From the cell containing the given text, extract its center point as (x, y) coordinate. 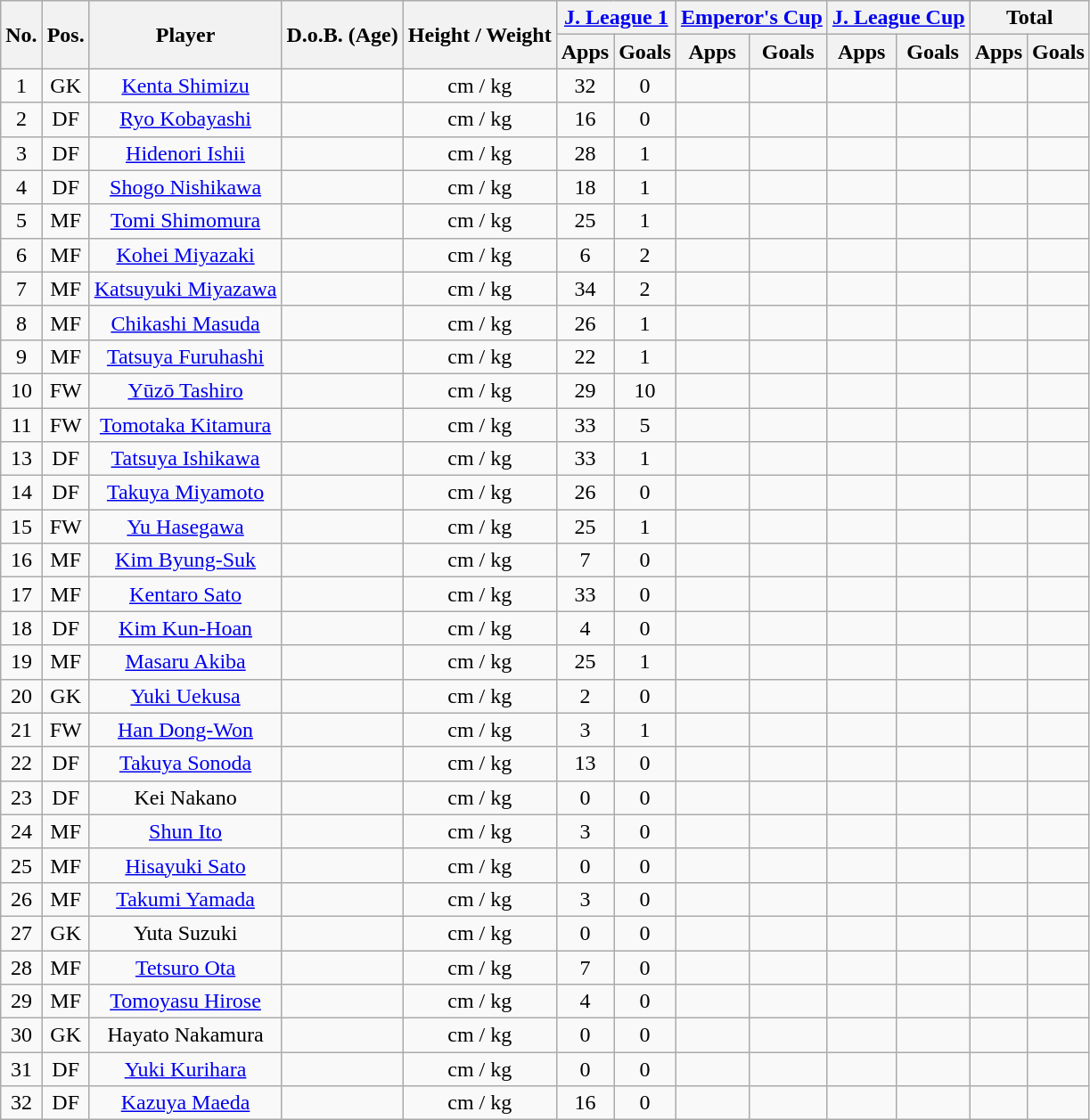
Yuki Uekusa (185, 696)
17 (21, 594)
Kazuya Maeda (185, 1103)
Yu Hasegawa (185, 527)
Tomoyasu Hirose (185, 1001)
Shogo Nishikawa (185, 187)
27 (21, 933)
Emperor's Cup (751, 18)
Takuya Sonoda (185, 764)
D.o.B. (Age) (342, 35)
15 (21, 527)
Pos. (66, 35)
20 (21, 696)
Kim Kun-Hoan (185, 628)
Tatsuya Ishikawa (185, 459)
14 (21, 493)
Han Dong-Won (185, 730)
Takumi Yamada (185, 899)
24 (21, 831)
Hidenori Ishii (185, 153)
Masaru Akiba (185, 662)
31 (21, 1069)
Hisayuki Sato (185, 865)
21 (21, 730)
Hayato Nakamura (185, 1035)
Total (1029, 18)
Ryo Kobayashi (185, 119)
11 (21, 425)
Yuki Kurihara (185, 1069)
Tomotaka Kitamura (185, 425)
Kenta Shimizu (185, 86)
J. League 1 (616, 18)
Katsuyuki Miyazawa (185, 289)
Player (185, 35)
23 (21, 797)
Tomi Shimomura (185, 221)
30 (21, 1035)
No. (21, 35)
Shun Ito (185, 831)
Kei Nakano (185, 797)
Tatsuya Furuhashi (185, 356)
Kim Byung-Suk (185, 560)
Kohei Miyazaki (185, 255)
19 (21, 662)
J. League Cup (898, 18)
Height / Weight (479, 35)
Takuya Miyamoto (185, 493)
Yūzō Tashiro (185, 390)
Chikashi Masuda (185, 323)
Kentaro Sato (185, 594)
9 (21, 356)
Yuta Suzuki (185, 933)
8 (21, 323)
Tetsuro Ota (185, 967)
34 (585, 289)
